Locate the cell with the specified text and output its [X, Y] center coordinate. 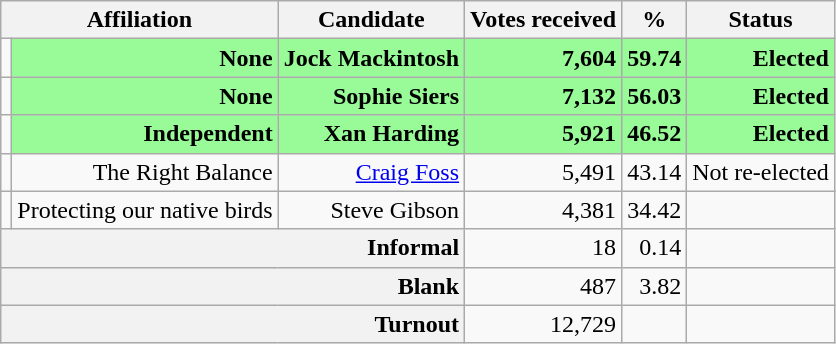
59.74 [654, 58]
3.82 [654, 286]
43.14 [654, 172]
5,491 [544, 172]
Craig Foss [371, 172]
0.14 [654, 248]
487 [544, 286]
Informal [233, 248]
18 [544, 248]
7,132 [544, 96]
7,604 [544, 58]
56.03 [654, 96]
Turnout [233, 324]
Candidate [371, 20]
Votes received [544, 20]
Jock Mackintosh [371, 58]
Not re-elected [761, 172]
Status [761, 20]
Blank [233, 286]
Independent [145, 134]
Sophie Siers [371, 96]
5,921 [544, 134]
Protecting our native birds [145, 210]
34.42 [654, 210]
Xan Harding [371, 134]
46.52 [654, 134]
% [654, 20]
4,381 [544, 210]
Steve Gibson [371, 210]
Affiliation [140, 20]
The Right Balance [145, 172]
12,729 [544, 324]
